Detect which cell encompasses the target text, then output its [X, Y] center coordinate. 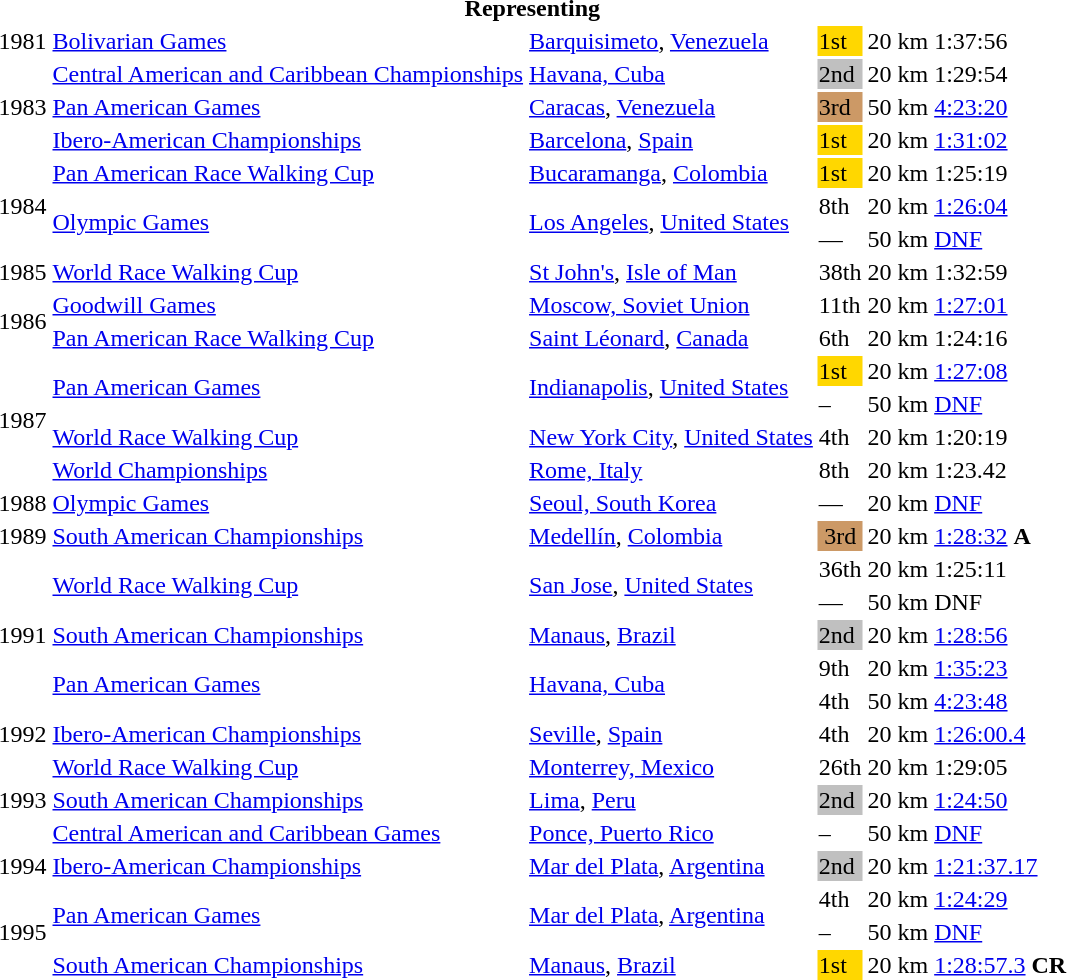
Ponce, Puerto Rico [672, 833]
Los Angeles, United States [672, 222]
World Championships [288, 470]
St John's, Isle of Man [672, 272]
San Jose, United States [672, 586]
Seville, Spain [672, 734]
26th [840, 767]
Caracas, Venezuela [672, 107]
Seoul, South Korea [672, 503]
9th [840, 668]
Barcelona, Spain [672, 140]
Barquisimeto, Venezuela [672, 41]
Bolivarian Games [288, 41]
11th [840, 305]
Lima, Peru [672, 800]
Indianapolis, United States [672, 388]
Moscow, Soviet Union [672, 305]
Rome, Italy [672, 470]
38th [840, 272]
New York City, United States [672, 437]
Saint Léonard, Canada [672, 338]
Medellín, Colombia [672, 536]
36th [840, 569]
6th [840, 338]
Goodwill Games [288, 305]
Central American and Caribbean Championships [288, 74]
Monterrey, Mexico [672, 767]
Central American and Caribbean Games [288, 833]
Bucaramanga, Colombia [672, 173]
